Search for the cell housing the specified text and yield its (x, y) center coordinate. 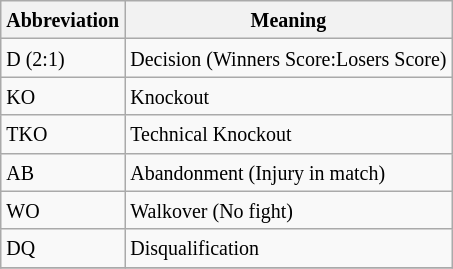
KO (63, 96)
Technical Knockout (288, 134)
TKO (63, 134)
Abandonment (Injury in match) (288, 172)
AB (63, 172)
DQ (63, 248)
Knockout (288, 96)
Walkover (No fight) (288, 210)
Abbreviation (63, 20)
D (2:1) (63, 58)
Decision (Winners Score:Losers Score) (288, 58)
Meaning (288, 20)
Disqualification (288, 248)
WO (63, 210)
